Capture the cell that displays the provided text and extract its [x, y] central coordinate. 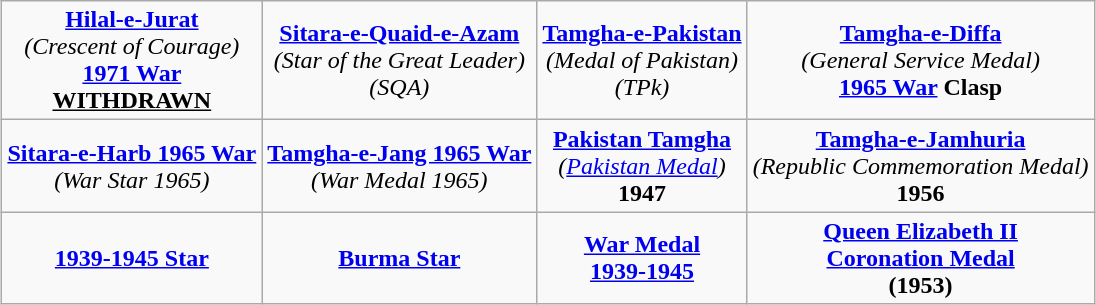
Tamgha-e-Diffa(General Service Medal)1965 War Clasp [920, 60]
War Medal1939-1945 [642, 258]
Burma Star [400, 258]
Queen Elizabeth IICoronation Medal(1953) [920, 258]
Pakistan Tamgha(Pakistan Medal)1947 [642, 166]
Tamgha-e-Jamhuria(Republic Commemoration Medal)1956 [920, 166]
Hilal-e-Jurat(Crescent of Courage)1971 WarWITHDRAWN [132, 60]
Sitara-e-Quaid-e-Azam(Star of the Great Leader)(SQA) [400, 60]
Tamgha-e-Jang 1965 War(War Medal 1965) [400, 166]
Tamgha-e-Pakistan(Medal of Pakistan)(TPk) [642, 60]
1939-1945 Star [132, 258]
Sitara-e-Harb 1965 War(War Star 1965) [132, 166]
